For the text-containing cell, return its midpoint in (X, Y) coordinate format. 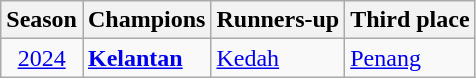
Kelantan (146, 58)
2024 (42, 58)
Champions (146, 20)
Season (42, 20)
Penang (410, 58)
Kedah (278, 58)
Third place (410, 20)
Runners-up (278, 20)
